Search for the cell housing the specified text and yield its (X, Y) center coordinate. 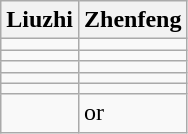
or (133, 113)
Liuzhi (40, 20)
Zhenfeng (133, 20)
